Pinpoint the cell where the given text exists, returning its [x, y] midpoint coordinate. 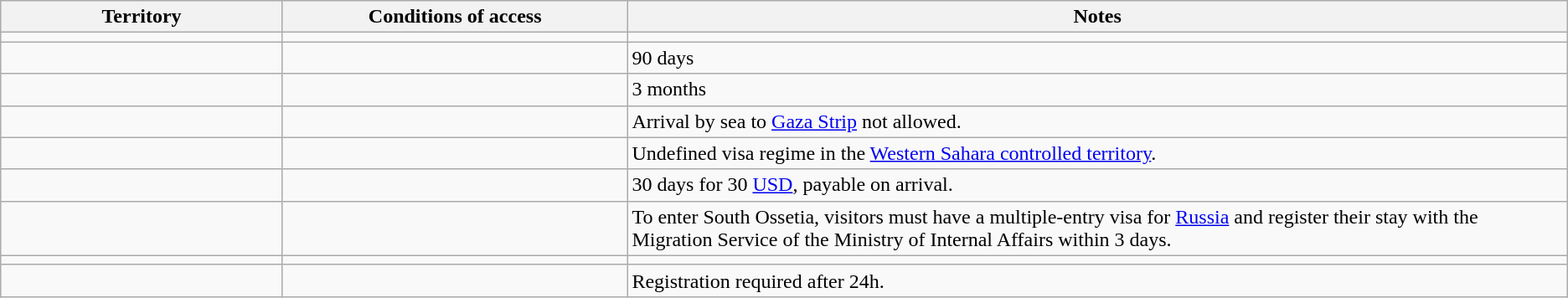
Arrival by sea to Gaza Strip not allowed. [1097, 121]
Notes [1097, 17]
30 days for 30 USD, payable on arrival. [1097, 185]
Registration required after 24h. [1097, 280]
Conditions of access [454, 17]
Territory [142, 17]
Undefined visa regime in the Western Sahara controlled territory. [1097, 153]
3 months [1097, 90]
90 days [1097, 58]
